Detect which cell encompasses the target text, then output its (X, Y) center coordinate. 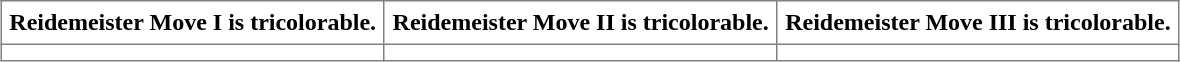
Reidemeister Move III is tricolorable. (978, 23)
Reidemeister Move II is tricolorable. (580, 23)
Reidemeister Move I is tricolorable. (192, 23)
